Extract the [X, Y] coordinate from the center of the cell holding the provided text.  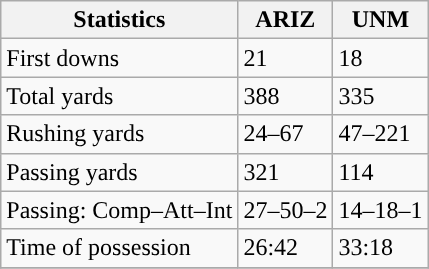
26:42 [286, 248]
114 [380, 172]
ARIZ [286, 20]
First downs [120, 58]
24–67 [286, 134]
321 [286, 172]
18 [380, 58]
21 [286, 58]
Passing yards [120, 172]
Passing: Comp–Att–Int [120, 210]
Time of possession [120, 248]
47–221 [380, 134]
UNM [380, 20]
27–50–2 [286, 210]
388 [286, 96]
Total yards [120, 96]
Statistics [120, 20]
335 [380, 96]
Rushing yards [120, 134]
14–18–1 [380, 210]
33:18 [380, 248]
